Return (x, y) of the center of cell containing provided text 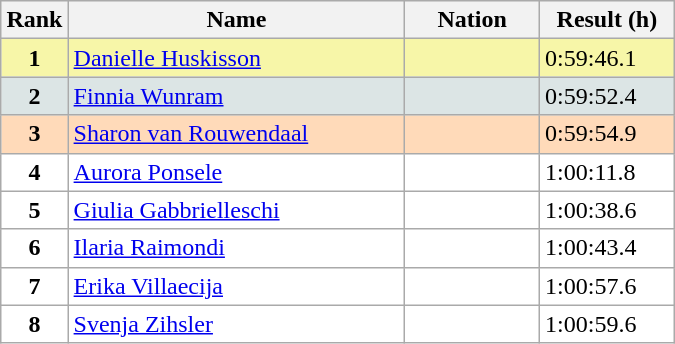
2 (34, 96)
Svenja Zihsler (236, 324)
Rank (34, 20)
1:00:59.6 (608, 324)
Sharon van Rouwendaal (236, 134)
3 (34, 134)
6 (34, 248)
0:59:46.1 (608, 58)
Result (h) (608, 20)
7 (34, 286)
1:00:11.8 (608, 172)
0:59:54.9 (608, 134)
Giulia Gabbrielleschi (236, 210)
Erika Villaecija (236, 286)
0:59:52.4 (608, 96)
Name (236, 20)
8 (34, 324)
1 (34, 58)
1:00:38.6 (608, 210)
Aurora Ponsele (236, 172)
Ilaria Raimondi (236, 248)
1:00:57.6 (608, 286)
4 (34, 172)
Finnia Wunram (236, 96)
5 (34, 210)
Danielle Huskisson (236, 58)
Nation (472, 20)
1:00:43.4 (608, 248)
